Return the [x, y] coordinate for the center point of the cell that contains the specified text.  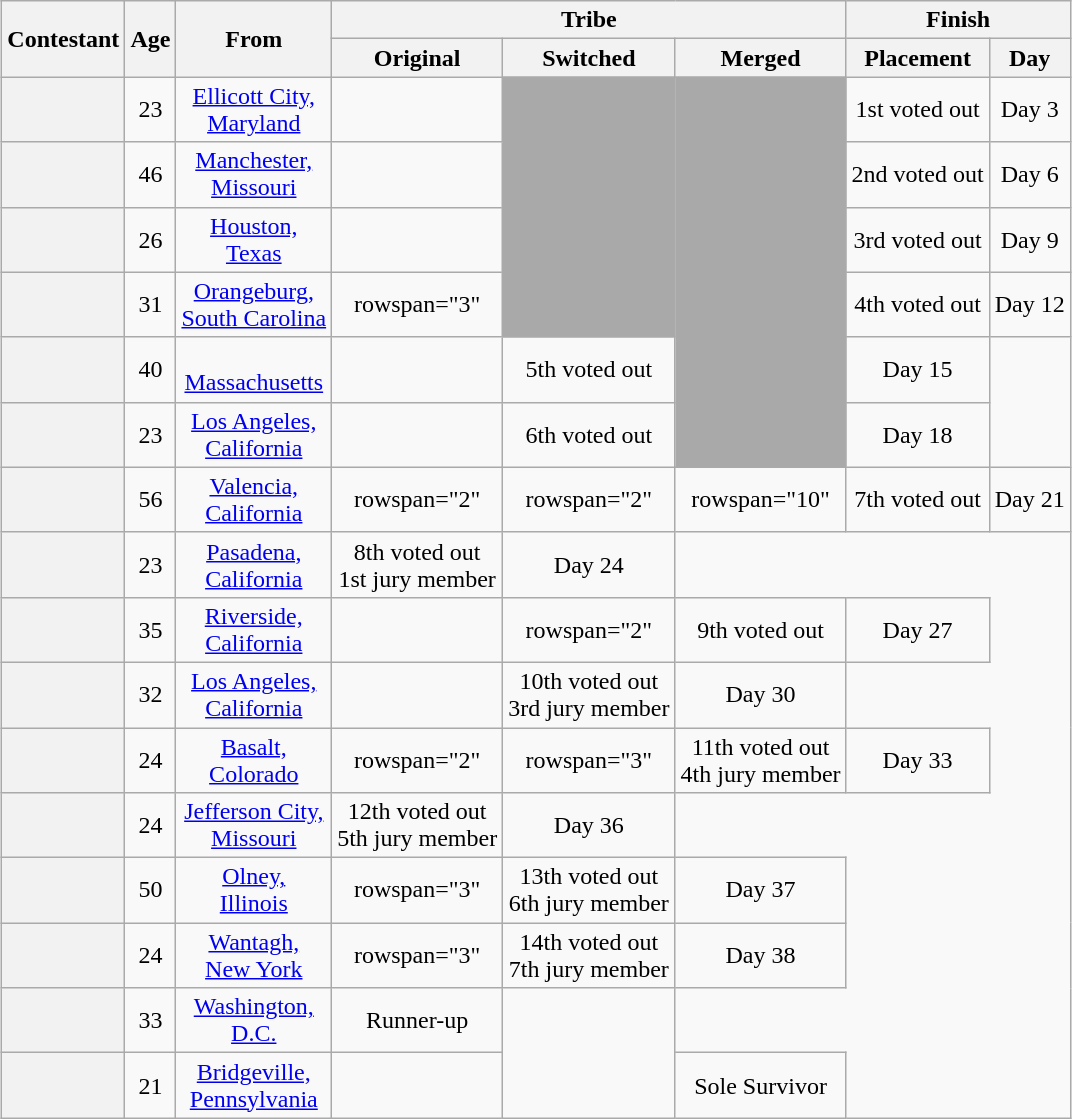
Runner-up [418, 1020]
Day 12 [1030, 304]
Manchester,Missouri [254, 174]
Original [418, 58]
Contestant [64, 39]
35 [150, 630]
13th voted out6th jury member [589, 890]
Day 9 [1030, 240]
1st voted out [918, 110]
56 [150, 500]
4th voted out [918, 304]
Day 37 [760, 890]
Placement [918, 58]
12th voted out5th jury member [418, 826]
5th voted out [589, 370]
Tribe [589, 20]
6th voted out [589, 434]
Day 24 [589, 564]
Day 3 [1030, 110]
Day 30 [760, 694]
32 [150, 694]
Ellicott City,Maryland [254, 110]
Day 33 [918, 760]
Jefferson City,Missouri [254, 826]
40 [150, 370]
Sole Survivor [760, 1086]
Valencia,California [254, 500]
50 [150, 890]
Washington,D.C. [254, 1020]
Wantagh,New York [254, 956]
26 [150, 240]
Riverside,California [254, 630]
31 [150, 304]
Orangeburg,South Carolina [254, 304]
Day 18 [918, 434]
Olney,Illinois [254, 890]
Switched [589, 58]
Day 15 [918, 370]
2nd voted out [918, 174]
Massachusetts [254, 370]
Day 36 [589, 826]
Basalt,Colorado [254, 760]
Houston,Texas [254, 240]
46 [150, 174]
Day 38 [760, 956]
Merged [760, 58]
rowspan="10" [760, 500]
3rd voted out [918, 240]
Day 21 [1030, 500]
Day [1030, 58]
Age [150, 39]
14th voted out7th jury member [589, 956]
33 [150, 1020]
11th voted out4th jury member [760, 760]
8th voted out1st jury member [418, 564]
Pasadena,California [254, 564]
10th voted out3rd jury member [589, 694]
7th voted out [918, 500]
9th voted out [760, 630]
21 [150, 1086]
Day 27 [918, 630]
From [254, 39]
Bridgeville,Pennsylvania [254, 1086]
Finish [958, 20]
Day 6 [1030, 174]
